Extract the (x, y) coordinate from the center of the cell holding the provided text.  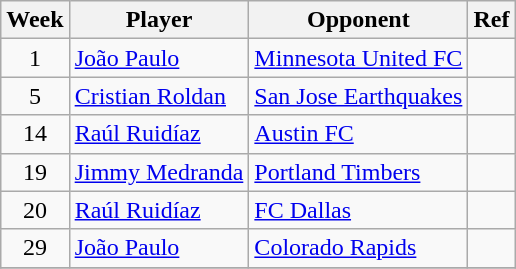
Colorado Rapids (358, 248)
Opponent (358, 20)
San Jose Earthquakes (358, 96)
14 (35, 134)
29 (35, 248)
Austin FC (358, 134)
1 (35, 58)
Portland Timbers (358, 172)
Jimmy Medranda (159, 172)
Ref (492, 20)
Cristian Roldan (159, 96)
FC Dallas (358, 210)
Minnesota United FC (358, 58)
Player (159, 20)
19 (35, 172)
20 (35, 210)
5 (35, 96)
Week (35, 20)
